Pinpoint the cell where the given text exists, returning its (x, y) midpoint coordinate. 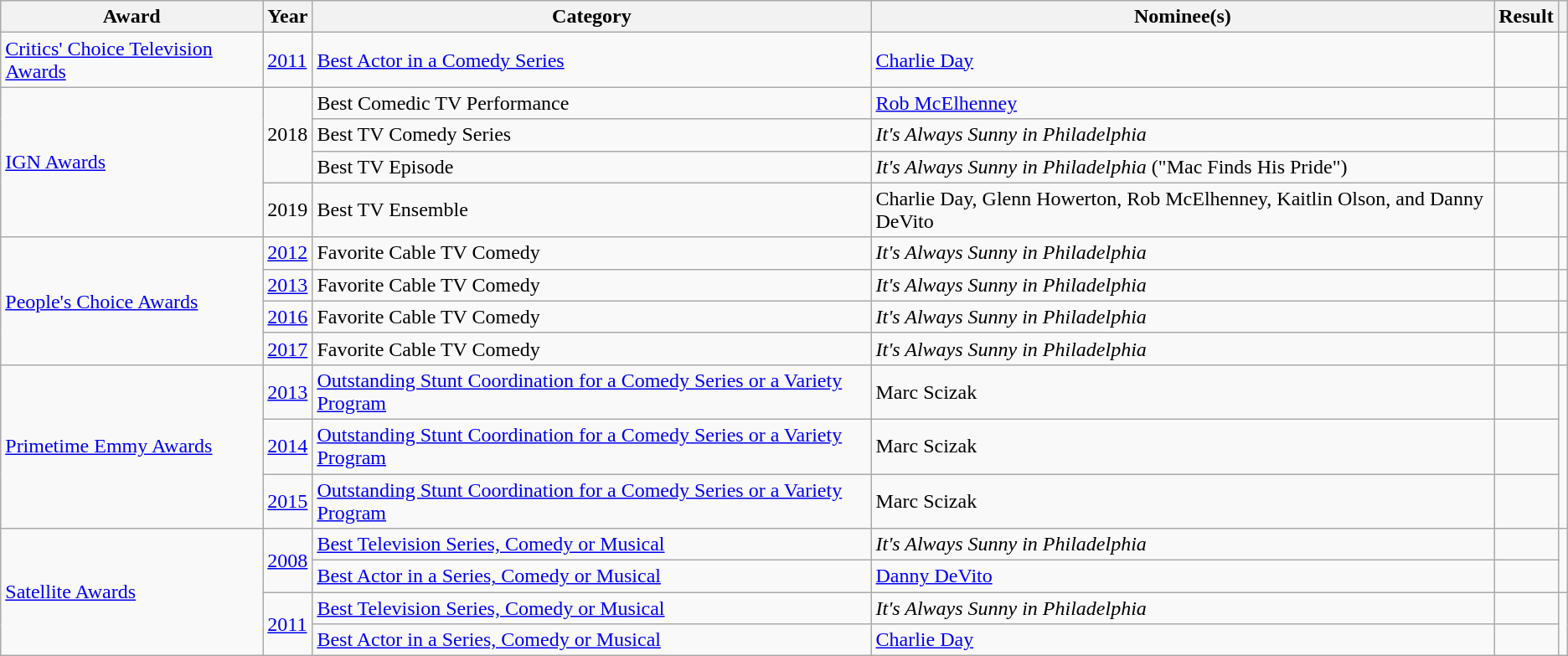
It's Always Sunny in Philadelphia ("Mac Finds His Pride") (1183, 167)
2019 (288, 209)
Satellite Awards (132, 592)
Best TV Episode (591, 167)
People's Choice Awards (132, 301)
Nominee(s) (1183, 17)
2012 (288, 253)
2018 (288, 135)
2015 (288, 501)
Category (591, 17)
Rob McElhenney (1183, 103)
Award (132, 17)
2014 (288, 446)
Best Comedic TV Performance (591, 103)
IGN Awards (132, 163)
Best Actor in a Comedy Series (591, 60)
Result (1526, 17)
Critics' Choice Television Awards (132, 60)
Best TV Ensemble (591, 209)
Danny DeVito (1183, 576)
2008 (288, 560)
Primetime Emmy Awards (132, 446)
2017 (288, 349)
Year (288, 17)
Charlie Day, Glenn Howerton, Rob McElhenney, Kaitlin Olson, and Danny DeVito (1183, 209)
Best TV Comedy Series (591, 135)
2016 (288, 317)
